Return the (x, y) coordinate for the center point of the cell that contains the specified text.  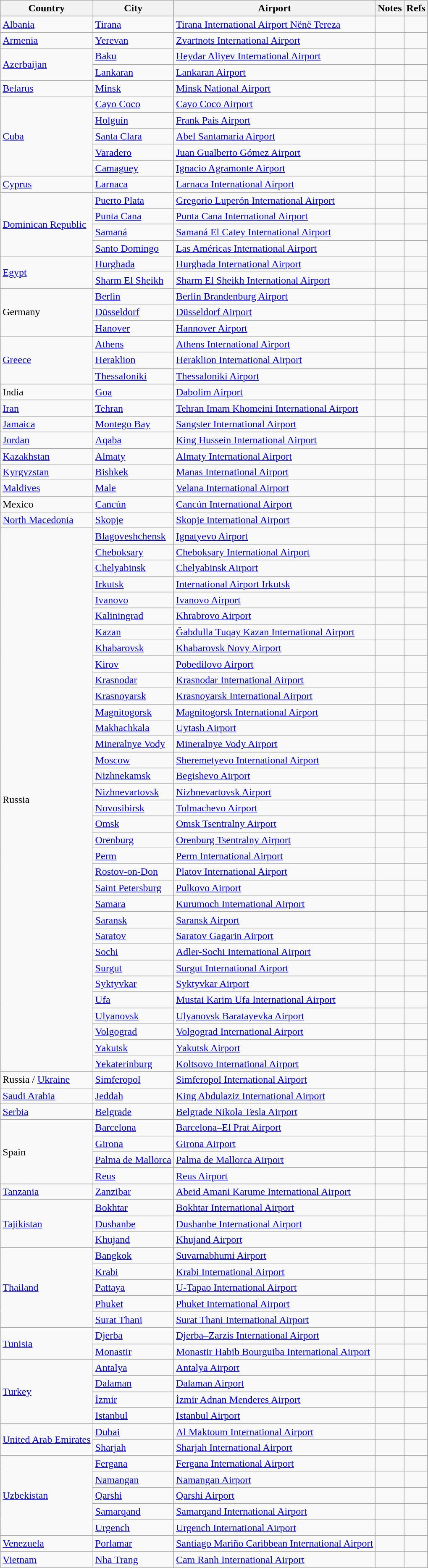
Djerba–Zarzis International Airport (274, 1336)
Girona (133, 1144)
Skopje International Airport (274, 520)
Saratov Gagarin Airport (274, 936)
Yakutsk Airport (274, 1048)
Novosibirsk (133, 808)
Samaná El Catey International Airport (274, 232)
Mexico (47, 504)
Orenburg (133, 840)
Dominican Republic (47, 224)
Tirana International Airport Nënë Tereza (274, 24)
Volgograd International Airport (274, 1032)
Irkutsk (133, 584)
Holguín (133, 120)
Juan Gualberto Gómez Airport (274, 152)
Germany (47, 312)
Santa Clara (133, 136)
Velana International Airport (274, 488)
Cancún (133, 504)
Iran (47, 408)
Istanbul Airport (274, 1415)
United Arab Emirates (47, 1439)
Uytash Airport (274, 728)
Varadero (133, 152)
Jamaica (47, 424)
Tajikistan (47, 1223)
Russia (47, 800)
Volgograd (133, 1032)
İzmir (133, 1400)
Venezuela (47, 1544)
Qarshi Airport (274, 1496)
Saudi Arabia (47, 1096)
Santiago Mariño Caribbean International Airport (274, 1544)
Reus Airport (274, 1176)
Krasnoyarsk (133, 696)
Bokhtar (133, 1208)
Las Américas International Airport (274, 248)
Skopje (133, 520)
Omsk (133, 824)
Krasnodar (133, 680)
Krabi International Airport (274, 1272)
Manas International Airport (274, 472)
Reus (133, 1176)
Khrabrovo Airport (274, 616)
Simferopol (133, 1080)
Fergana International Airport (274, 1463)
Qarshi (133, 1496)
Monastir Habib Bourguiba International Airport (274, 1352)
Zvartnots International Airport (274, 40)
Goa (133, 392)
Surgut (133, 968)
Koltsovo International Airport (274, 1064)
Yerevan (133, 40)
Khujand (133, 1240)
King Hussein International Airport (274, 440)
Samarqand (133, 1512)
Tanzania (47, 1192)
Phuket (133, 1304)
Saratov (133, 936)
Yakutsk (133, 1048)
Male (133, 488)
Antalya (133, 1368)
Airport (274, 8)
Ulyanovsk (133, 1016)
Notes (390, 8)
Dabolim Airport (274, 392)
Dalaman Airport (274, 1384)
Moscow (133, 760)
Cayo Coco (133, 104)
Cuba (47, 136)
Kazan (133, 632)
Lankaran (133, 72)
İzmir Adnan Menderes Airport (274, 1400)
Heraklion International Airport (274, 360)
Mustai Karim Ufa International Airport (274, 1000)
Simferopol International Airport (274, 1080)
Punta Cana (133, 216)
Magnitogorsk (133, 712)
Magnitogorsk International Airport (274, 712)
Belgrade (133, 1112)
Samara (133, 904)
Azerbaijan (47, 64)
Turkey (47, 1392)
Adler-Sochi International Airport (274, 952)
Phuket International Airport (274, 1304)
Platov International Airport (274, 872)
Saint Petersburg (133, 888)
Bishkek (133, 472)
Athens (133, 344)
Antalya Airport (274, 1368)
Samarqand International Airport (274, 1512)
Sangster International Airport (274, 424)
Hurghada (133, 264)
Jordan (47, 440)
Krabi (133, 1272)
Urgench International Airport (274, 1528)
Surgut International Airport (274, 968)
Mineralnye Vody (133, 744)
Tolmachevo Airport (274, 808)
Bangkok (133, 1256)
Ğabdulla Tuqay Kazan International Airport (274, 632)
Country (47, 8)
Porlamar (133, 1544)
Pulkovo Airport (274, 888)
Düsseldorf (133, 312)
International Airport Irkutsk (274, 584)
Armenia (47, 40)
Hanover (133, 328)
Refs (416, 8)
Russia / Ukraine (47, 1080)
Syktyvkar Airport (274, 984)
Makhachkala (133, 728)
Berlin (133, 296)
Vietnam (47, 1560)
Palma de Mallorca (133, 1160)
Thessaloniki Airport (274, 376)
Camaguey (133, 168)
Samaná (133, 232)
Al Maktoum International Airport (274, 1431)
Gregorio Luperón International Airport (274, 200)
Surat Thani (133, 1320)
Aqaba (133, 440)
Cayo Coco Airport (274, 104)
Saransk Airport (274, 920)
Heydar Aliyev International Airport (274, 56)
Almaty (133, 456)
Hurghada International Airport (274, 264)
Ignatyevo Airport (274, 536)
Orenburg Tsentralny Airport (274, 840)
North Macedonia (47, 520)
Düsseldorf Airport (274, 312)
Perm (133, 856)
Thailand (47, 1288)
Thessaloniki (133, 376)
Larnaca (133, 184)
Abel Santamaría Airport (274, 136)
Greece (47, 360)
Khabarovsk (133, 648)
India (47, 392)
Omsk Tsentralny Airport (274, 824)
Pobedilovo Airport (274, 664)
Khujand Airport (274, 1240)
Ignacio Agramonte Airport (274, 168)
Nizhnekamsk (133, 776)
Palma de Mallorca Airport (274, 1160)
Cheboksary International Airport (274, 552)
Barcelona–El Prat Airport (274, 1128)
Athens International Airport (274, 344)
Mineralnye Vody Airport (274, 744)
Hannover Airport (274, 328)
Abeid Amani Karume International Airport (274, 1192)
Barcelona (133, 1128)
Sheremetyevo International Airport (274, 760)
Cyprus (47, 184)
Baku (133, 56)
Pattaya (133, 1288)
Frank País Airport (274, 120)
Surat Thani International Airport (274, 1320)
Monastir (133, 1352)
Urgench (133, 1528)
Namangan Airport (274, 1479)
Yekaterinburg (133, 1064)
Suvarnabhumi Airport (274, 1256)
Albania (47, 24)
Kazakhstan (47, 456)
Heraklion (133, 360)
Ulyanovsk Baratayevka Airport (274, 1016)
Ivanovo (133, 600)
Nizhnevartovsk (133, 792)
Sharm El Sheikh International Airport (274, 280)
Egypt (47, 272)
Ufa (133, 1000)
Tehran Imam Khomeini International Airport (274, 408)
Dalaman (133, 1384)
Tirana (133, 24)
Rostov-on-Don (133, 872)
Montego Bay (133, 424)
Djerba (133, 1336)
Istanbul (133, 1415)
Bokhtar International Airport (274, 1208)
Jeddah (133, 1096)
Chelyabinsk Airport (274, 568)
Almaty International Airport (274, 456)
Begishevo Airport (274, 776)
Serbia (47, 1112)
Kurumoch International Airport (274, 904)
Maldives (47, 488)
Nha Trang (133, 1560)
Sharm El Sheikh (133, 280)
Minsk National Airport (274, 88)
Sochi (133, 952)
Kaliningrad (133, 616)
Dubai (133, 1431)
Ivanovo Airport (274, 600)
Lankaran Airport (274, 72)
Cheboksary (133, 552)
Perm International Airport (274, 856)
Syktyvkar (133, 984)
Krasnodar International Airport (274, 680)
Blagoveshchensk (133, 536)
Belgrade Nikola Tesla Airport (274, 1112)
Saransk (133, 920)
Chelyabinsk (133, 568)
Namangan (133, 1479)
Kirov (133, 664)
Berlin Brandenburg Airport (274, 296)
Minsk (133, 88)
Dushanbe (133, 1224)
Girona Airport (274, 1144)
Fergana (133, 1463)
Dushanbe International Airport (274, 1224)
Sharjah (133, 1447)
Nizhnevartovsk Airport (274, 792)
City (133, 8)
Uzbekistan (47, 1495)
Puerto Plata (133, 200)
Tunisia (47, 1344)
Santo Domingo (133, 248)
Cancún International Airport (274, 504)
Kyrgyzstan (47, 472)
Belarus (47, 88)
Punta Cana International Airport (274, 216)
Khabarovsk Novy Airport (274, 648)
Tehran (133, 408)
Krasnoyarsk International Airport (274, 696)
Spain (47, 1152)
U-Tapao International Airport (274, 1288)
Sharjah International Airport (274, 1447)
Larnaca International Airport (274, 184)
King Abdulaziz International Airport (274, 1096)
Zanzibar (133, 1192)
Cam Ranh International Airport (274, 1560)
